Capture the cell that displays the provided text and extract its (X, Y) central coordinate. 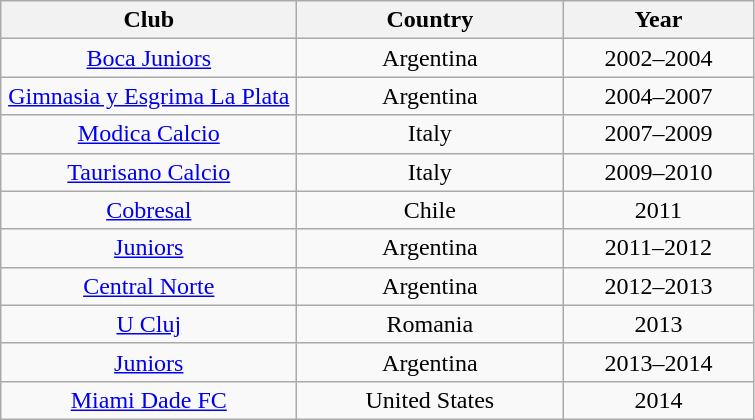
Boca Juniors (149, 58)
2002–2004 (658, 58)
2007–2009 (658, 134)
Club (149, 20)
Gimnasia y Esgrima La Plata (149, 96)
2012–2013 (658, 286)
2013 (658, 324)
Modica Calcio (149, 134)
U Cluj (149, 324)
Romania (430, 324)
2011 (658, 210)
2014 (658, 400)
Chile (430, 210)
Central Norte (149, 286)
2013–2014 (658, 362)
Year (658, 20)
2004–2007 (658, 96)
Cobresal (149, 210)
2011–2012 (658, 248)
United States (430, 400)
Taurisano Calcio (149, 172)
2009–2010 (658, 172)
Miami Dade FC (149, 400)
Country (430, 20)
